From the cell containing the given text, extract its center point as [X, Y] coordinate. 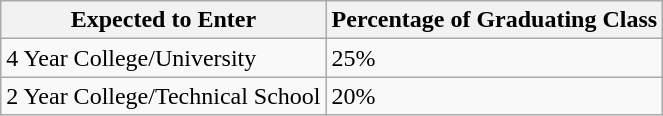
Percentage of Graduating Class [494, 20]
25% [494, 58]
2 Year College/Technical School [164, 96]
4 Year College/University [164, 58]
20% [494, 96]
Expected to Enter [164, 20]
